Output the (X, Y) coordinate of the center of the cell containing the given text.  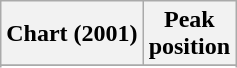
Peakposition (189, 34)
Chart (2001) (72, 34)
